Provide the (x, y) coordinate of the cell's center where the given text is located.  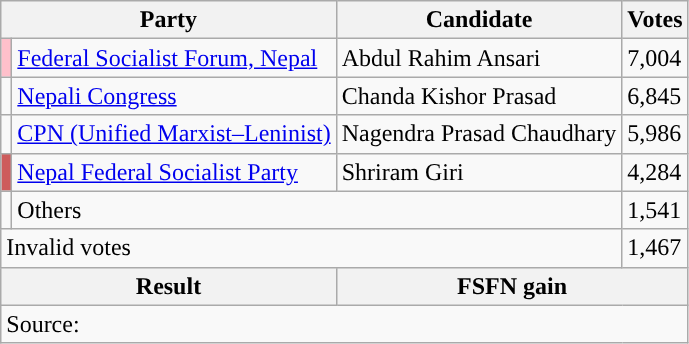
Chanda Kishor Prasad (479, 96)
CPN (Unified Marxist–Leninist) (174, 134)
FSFN gain (512, 286)
Candidate (479, 20)
Nepal Federal Socialist Party (174, 172)
Shriram Giri (479, 172)
Source: (344, 324)
4,284 (655, 172)
Votes (655, 20)
5,986 (655, 134)
6,845 (655, 96)
1,541 (655, 210)
7,004 (655, 58)
Result (168, 286)
Nagendra Prasad Chaudhary (479, 134)
Nepali Congress (174, 96)
Invalid votes (312, 248)
Others (317, 210)
Abdul Rahim Ansari (479, 58)
Party (168, 20)
Federal Socialist Forum, Nepal (174, 58)
1,467 (655, 248)
